Output the [x, y] coordinate of the center of the cell containing the given text.  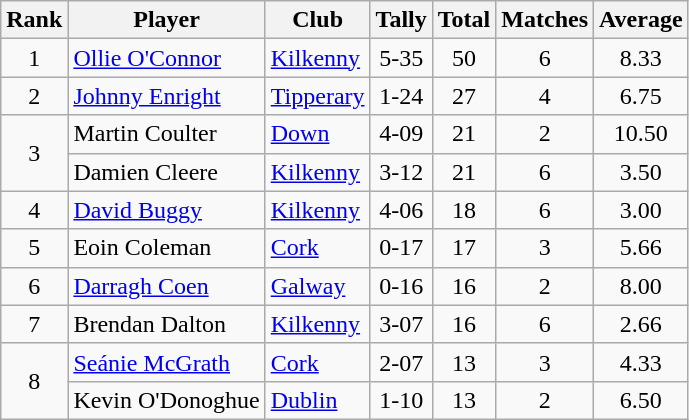
1-10 [401, 400]
3.00 [642, 210]
Brendan Dalton [166, 324]
Matches [545, 20]
5.66 [642, 248]
5-35 [401, 58]
0-16 [401, 286]
8 [34, 381]
3.50 [642, 172]
Kevin O'Donoghue [166, 400]
Eoin Coleman [166, 248]
Dublin [318, 400]
Damien Cleere [166, 172]
8.33 [642, 58]
10.50 [642, 134]
Total [464, 20]
1-24 [401, 96]
18 [464, 210]
Rank [34, 20]
3-07 [401, 324]
David Buggy [166, 210]
50 [464, 58]
3-12 [401, 172]
4.33 [642, 362]
8.00 [642, 286]
Johnny Enright [166, 96]
Darragh Coen [166, 286]
7 [34, 324]
5 [34, 248]
Average [642, 20]
Seánie McGrath [166, 362]
Club [318, 20]
1 [34, 58]
0-17 [401, 248]
4-09 [401, 134]
Galway [318, 286]
6.75 [642, 96]
Player [166, 20]
17 [464, 248]
2-07 [401, 362]
Ollie O'Connor [166, 58]
Martin Coulter [166, 134]
4-06 [401, 210]
6.50 [642, 400]
2.66 [642, 324]
Down [318, 134]
27 [464, 96]
Tipperary [318, 96]
Tally [401, 20]
